Determine the [x, y] coordinate at the center of the cell enclosing the given text.  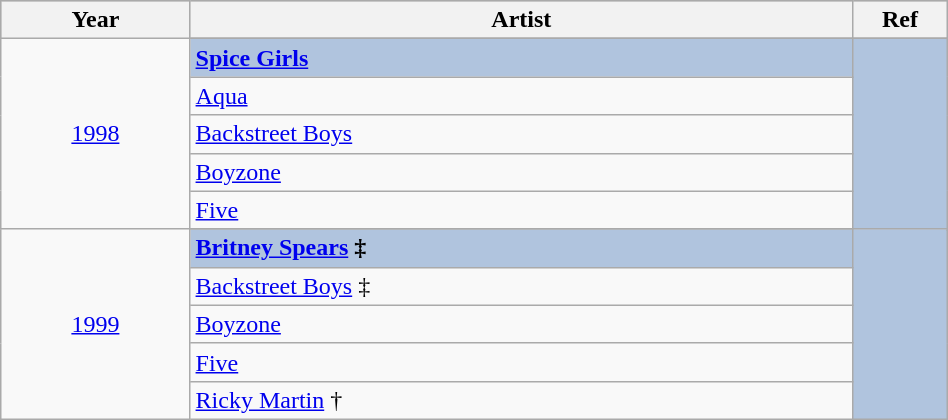
Britney Spears ‡ [522, 248]
Spice Girls [522, 58]
Artist [522, 20]
1999 [96, 324]
Backstreet Boys ‡ [522, 286]
Ref [900, 20]
Ricky Martin † [522, 400]
Year [96, 20]
Backstreet Boys [522, 134]
1998 [96, 134]
Aqua [522, 96]
